Return (x, y) of the center of cell containing provided text 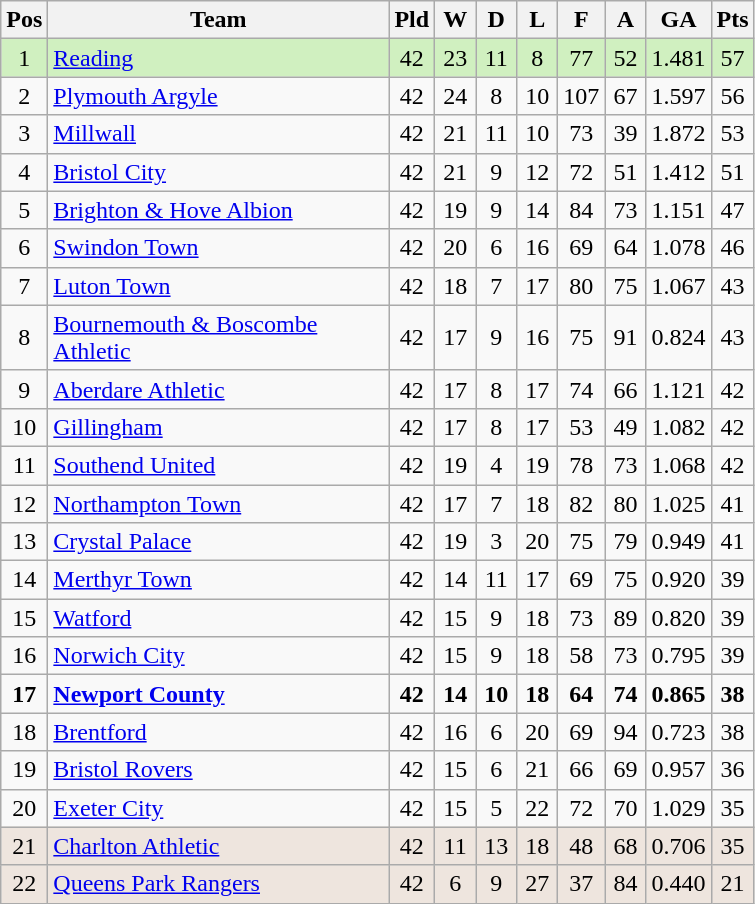
57 (732, 58)
23 (456, 58)
1.078 (678, 248)
0.795 (678, 656)
2 (24, 96)
1 (24, 58)
1.412 (678, 172)
67 (626, 96)
36 (732, 770)
46 (732, 248)
Brentford (218, 732)
Merthyr Town (218, 580)
0.865 (678, 694)
52 (626, 58)
24 (456, 96)
1.068 (678, 465)
56 (732, 96)
37 (582, 884)
Bristol City (218, 172)
94 (626, 732)
Bournemouth & Boscombe Athletic (218, 338)
Luton Town (218, 286)
68 (626, 846)
1.067 (678, 286)
77 (582, 58)
0.949 (678, 542)
Crystal Palace (218, 542)
0.706 (678, 846)
Northampton Town (218, 503)
0.820 (678, 618)
1.121 (678, 389)
F (582, 20)
0.957 (678, 770)
27 (538, 884)
49 (626, 427)
89 (626, 618)
Millwall (218, 134)
1.481 (678, 58)
Pos (24, 20)
78 (582, 465)
A (626, 20)
Swindon Town (218, 248)
1.029 (678, 808)
70 (626, 808)
Charlton Athletic (218, 846)
58 (582, 656)
107 (582, 96)
W (456, 20)
Team (218, 20)
48 (582, 846)
Southend United (218, 465)
Bristol Rovers (218, 770)
Plymouth Argyle (218, 96)
Gillingham (218, 427)
91 (626, 338)
1.597 (678, 96)
0.440 (678, 884)
Aberdare Athletic (218, 389)
Reading (218, 58)
1.872 (678, 134)
82 (582, 503)
L (538, 20)
Pld (412, 20)
1.151 (678, 210)
Queens Park Rangers (218, 884)
D (496, 20)
0.920 (678, 580)
GA (678, 20)
47 (732, 210)
Brighton & Hove Albion (218, 210)
Watford (218, 618)
1.025 (678, 503)
1.082 (678, 427)
Norwich City (218, 656)
79 (626, 542)
0.824 (678, 338)
Pts (732, 20)
Exeter City (218, 808)
0.723 (678, 732)
Newport County (218, 694)
